Return the (x, y) coordinate for the center point of the cell that contains the specified text.  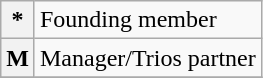
* (18, 20)
Founding member (148, 20)
M (18, 58)
Manager/Trios partner (148, 58)
